Output the (x, y) coordinate of the center of the cell containing the given text.  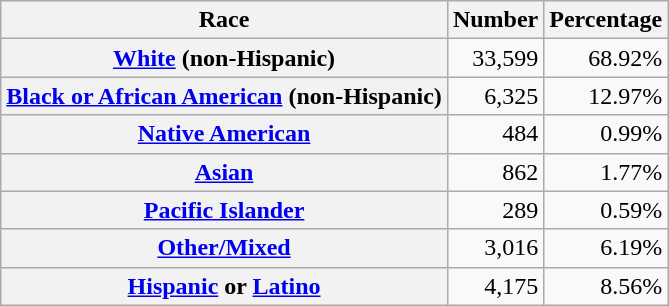
484 (495, 134)
8.56% (606, 286)
0.59% (606, 210)
4,175 (495, 286)
862 (495, 172)
Black or African American (non-Hispanic) (224, 96)
68.92% (606, 58)
Pacific Islander (224, 210)
12.97% (606, 96)
33,599 (495, 58)
Number (495, 20)
3,016 (495, 248)
6,325 (495, 96)
Asian (224, 172)
Hispanic or Latino (224, 286)
0.99% (606, 134)
Native American (224, 134)
Race (224, 20)
Percentage (606, 20)
Other/Mixed (224, 248)
1.77% (606, 172)
6.19% (606, 248)
289 (495, 210)
White (non-Hispanic) (224, 58)
